Return (x, y) of the center of cell containing provided text 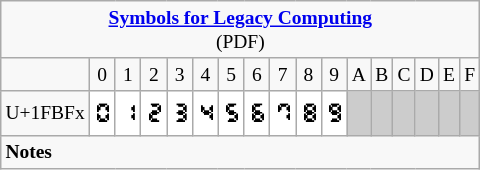
🯰 (102, 113)
D (426, 74)
3 (180, 74)
2 (154, 74)
C (404, 74)
4 (205, 74)
🯲 (154, 113)
5 (231, 74)
🯶 (257, 113)
B (381, 74)
E (448, 74)
6 (257, 74)
🯷 (283, 113)
9 (334, 74)
F (470, 74)
7 (283, 74)
1 (128, 74)
🯱 (128, 113)
Symbols for Legacy Computing (PDF) (240, 30)
🯸 (309, 113)
🯵 (231, 113)
U+1FBFx (46, 113)
Notes (240, 152)
0 (102, 74)
🯴 (205, 113)
🯹 (334, 113)
A (358, 74)
8 (309, 74)
🯳 (180, 113)
